From the cell containing the given text, extract its center point as [X, Y] coordinate. 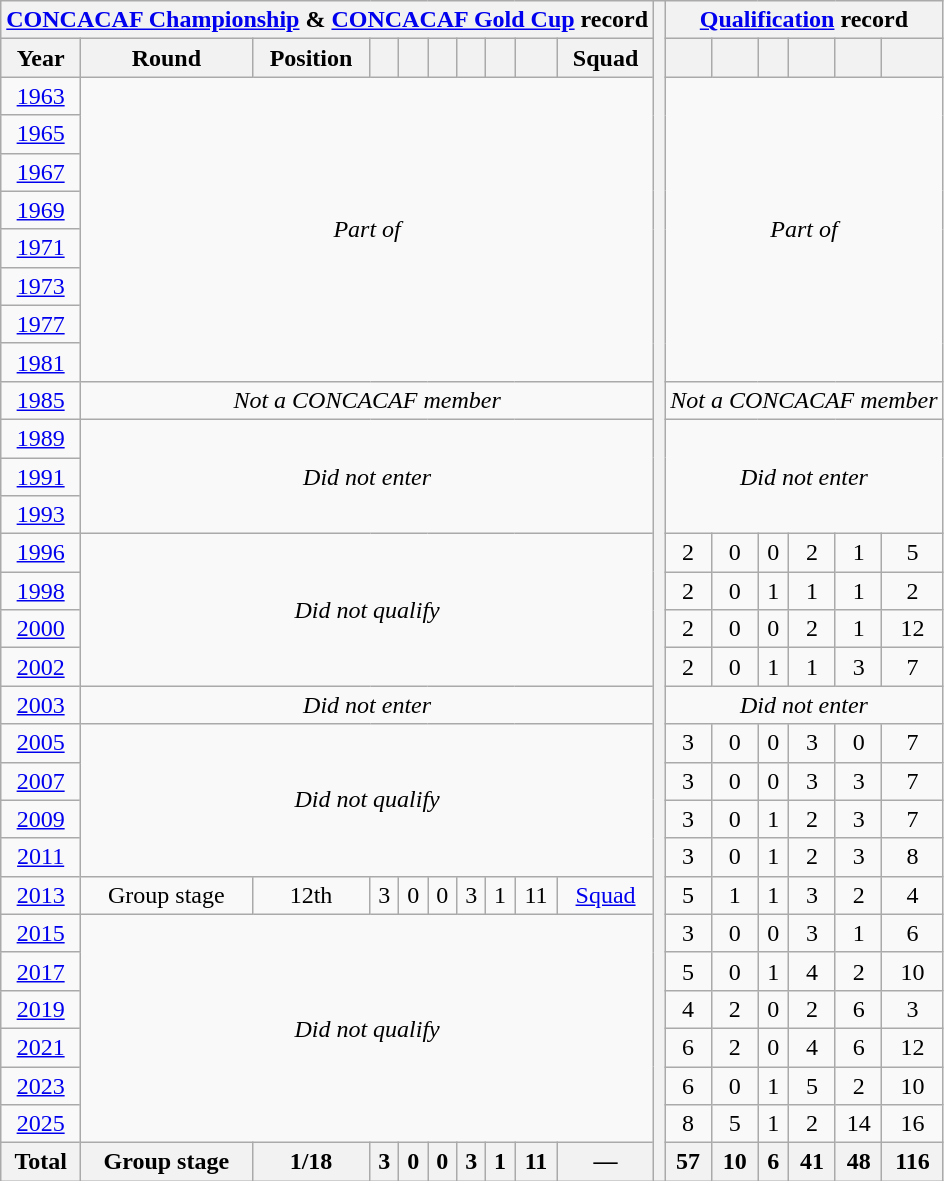
41 [812, 1162]
— [605, 1162]
2019 [41, 1009]
Year [41, 58]
2013 [41, 895]
1965 [41, 134]
116 [912, 1162]
2002 [41, 667]
1969 [41, 210]
2021 [41, 1047]
1/18 [311, 1162]
2025 [41, 1124]
16 [912, 1124]
1998 [41, 591]
48 [858, 1162]
Qualification record [804, 20]
1967 [41, 172]
2011 [41, 857]
1991 [41, 477]
1989 [41, 438]
2015 [41, 933]
Position [311, 58]
12th [311, 895]
2017 [41, 971]
1963 [41, 96]
2007 [41, 781]
CONCACAF Championship & CONCACAF Gold Cup record [328, 20]
2023 [41, 1085]
1985 [41, 400]
1973 [41, 286]
1981 [41, 362]
2009 [41, 819]
Round [167, 58]
1977 [41, 324]
1971 [41, 248]
2000 [41, 629]
1993 [41, 515]
2005 [41, 743]
1996 [41, 553]
2003 [41, 705]
Total [41, 1162]
57 [688, 1162]
14 [858, 1124]
